Determine the [X, Y] coordinate at the center of the cell enclosing the given text.  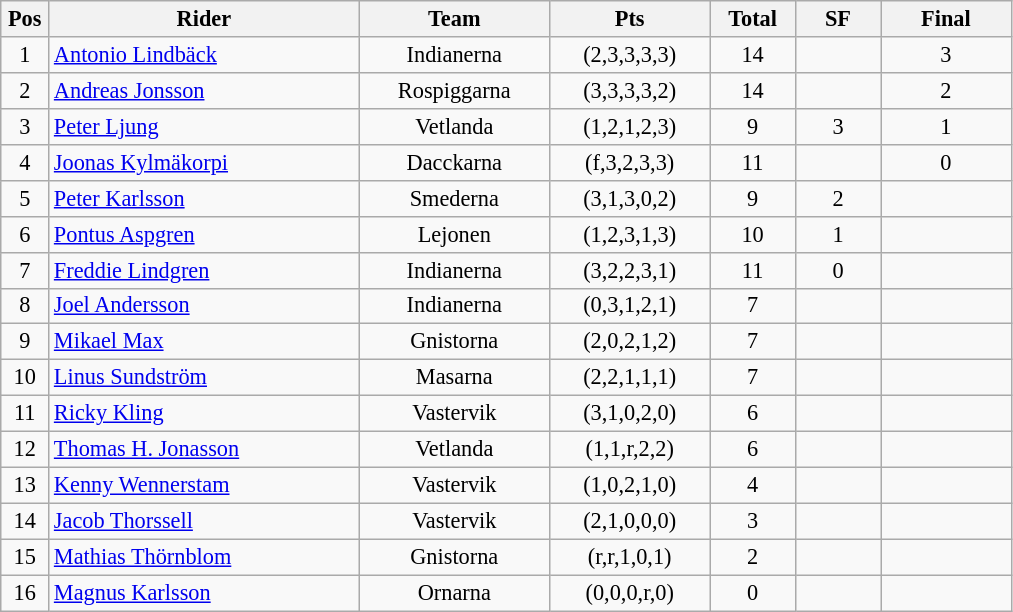
Final [946, 19]
12 [25, 450]
Pos [25, 19]
(3,1,3,0,2) [629, 198]
(1,2,3,1,3) [629, 234]
Total [752, 19]
Pts [629, 19]
(f,3,2,3,3) [629, 162]
(2,3,3,3,3) [629, 55]
Freddie Lindgren [204, 270]
8 [25, 306]
16 [25, 593]
(3,1,0,2,0) [629, 414]
Linus Sundström [204, 378]
5 [25, 198]
(2,0,2,1,2) [629, 342]
Ornarna [454, 593]
Peter Karlsson [204, 198]
SF [838, 19]
(0,3,1,2,1) [629, 306]
Lejonen [454, 234]
Smederna [454, 198]
Mikael Max [204, 342]
Antonio Lindbäck [204, 55]
Ricky Kling [204, 414]
Mathias Thörnblom [204, 557]
Pontus Aspgren [204, 234]
(2,1,0,0,0) [629, 521]
(r,r,1,0,1) [629, 557]
Thomas H. Jonasson [204, 450]
13 [25, 485]
Rider [204, 19]
Peter Ljung [204, 126]
Joonas Kylmäkorpi [204, 162]
(3,2,2,3,1) [629, 270]
Team [454, 19]
Magnus Karlsson [204, 593]
(0,0,0,r,0) [629, 593]
Jacob Thorssell [204, 521]
(3,3,3,3,2) [629, 90]
(1,1,r,2,2) [629, 450]
(1,0,2,1,0) [629, 485]
Kenny Wennerstam [204, 485]
(1,2,1,2,3) [629, 126]
Joel Andersson [204, 306]
(2,2,1,1,1) [629, 378]
Rospiggarna [454, 90]
Andreas Jonsson [204, 90]
15 [25, 557]
Dacckarna [454, 162]
Masarna [454, 378]
